Determine the (x, y) coordinate at the center of the cell enclosing the given text.  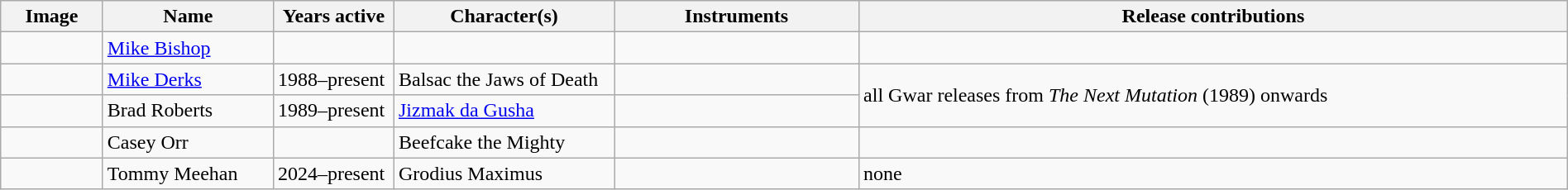
Grodius Maximus (504, 173)
Jizmak da Gusha (504, 111)
Casey Orr (188, 142)
Image (52, 17)
Character(s) (504, 17)
Release contributions (1214, 17)
Brad Roberts (188, 111)
Name (188, 17)
2024–present (333, 173)
1988–present (333, 79)
1989–present (333, 111)
Years active (333, 17)
none (1214, 173)
Balsac the Jaws of Death (504, 79)
Mike Derks (188, 79)
all Gwar releases from The Next Mutation (1989) onwards (1214, 95)
Instruments (736, 17)
Tommy Meehan (188, 173)
Beefcake the Mighty (504, 142)
Mike Bishop (188, 48)
